Return the [x, y] coordinate for the center point of the cell that contains the specified text.  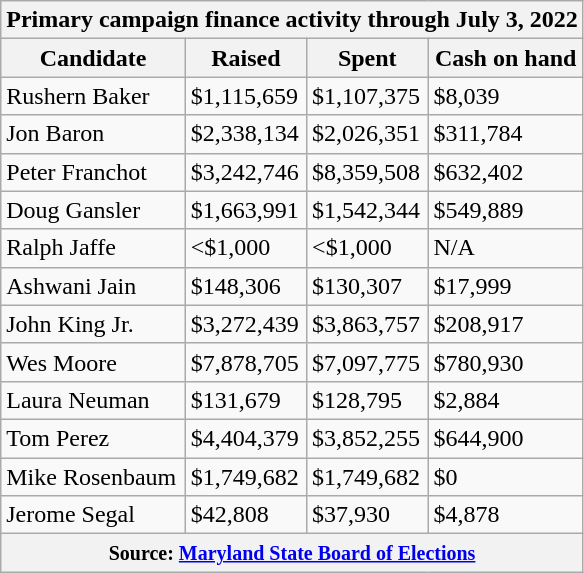
Primary campaign finance activity through July 3, 2022 [292, 20]
$17,999 [506, 286]
Laura Neuman [93, 400]
$131,679 [246, 400]
$632,402 [506, 172]
$37,930 [368, 515]
$1,115,659 [246, 96]
Peter Franchot [93, 172]
Ralph Jaffe [93, 248]
Ashwani Jain [93, 286]
$2,884 [506, 400]
$1,663,991 [246, 210]
Cash on hand [506, 58]
N/A [506, 248]
$549,889 [506, 210]
$1,107,375 [368, 96]
$3,863,757 [368, 324]
$3,852,255 [368, 438]
$148,306 [246, 286]
$128,795 [368, 400]
Tom Perez [93, 438]
Jon Baron [93, 134]
Candidate [93, 58]
$7,097,775 [368, 362]
$8,359,508 [368, 172]
$780,930 [506, 362]
Wes Moore [93, 362]
Spent [368, 58]
$1,542,344 [368, 210]
$3,272,439 [246, 324]
$644,900 [506, 438]
Jerome Segal [93, 515]
$130,307 [368, 286]
$42,808 [246, 515]
$7,878,705 [246, 362]
$208,917 [506, 324]
$4,404,379 [246, 438]
John King Jr. [93, 324]
$311,784 [506, 134]
Mike Rosenbaum [93, 477]
$2,026,351 [368, 134]
Raised [246, 58]
Doug Gansler [93, 210]
Rushern Baker [93, 96]
$4,878 [506, 515]
$0 [506, 477]
$2,338,134 [246, 134]
$8,039 [506, 96]
$3,242,746 [246, 172]
Source: Maryland State Board of Elections [292, 553]
